Determine the [x, y] coordinate at the center of the cell enclosing the given text.  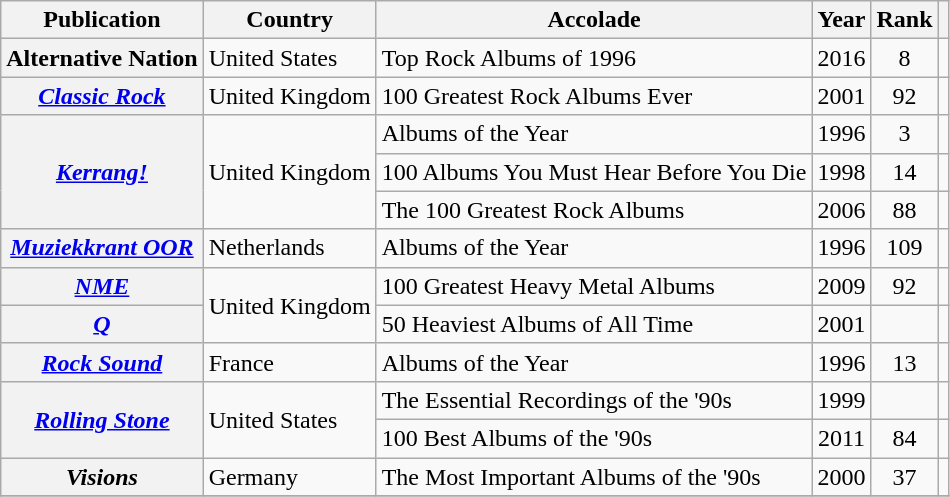
Classic Rock [102, 96]
2000 [842, 477]
Netherlands [290, 248]
8 [904, 58]
100 Albums You Must Hear Before You Die [594, 172]
2011 [842, 438]
Rank [904, 20]
Rolling Stone [102, 419]
37 [904, 477]
Muziekkrant OOR [102, 248]
50 Heaviest Albums of All Time [594, 324]
2006 [842, 210]
Alternative Nation [102, 58]
Germany [290, 477]
The Essential Recordings of the '90s [594, 400]
109 [904, 248]
Visions [102, 477]
84 [904, 438]
Kerrang! [102, 172]
The 100 Greatest Rock Albums [594, 210]
Publication [102, 20]
Top Rock Albums of 1996 [594, 58]
Country [290, 20]
NME [102, 286]
13 [904, 362]
The Most Important Albums of the '90s [594, 477]
2016 [842, 58]
1999 [842, 400]
100 Greatest Rock Albums Ever [594, 96]
3 [904, 134]
1998 [842, 172]
France [290, 362]
88 [904, 210]
2009 [842, 286]
Accolade [594, 20]
100 Best Albums of the '90s [594, 438]
Q [102, 324]
Rock Sound [102, 362]
14 [904, 172]
Year [842, 20]
100 Greatest Heavy Metal Albums [594, 286]
